Pinpoint the cell where the given text exists, returning its (X, Y) midpoint coordinate. 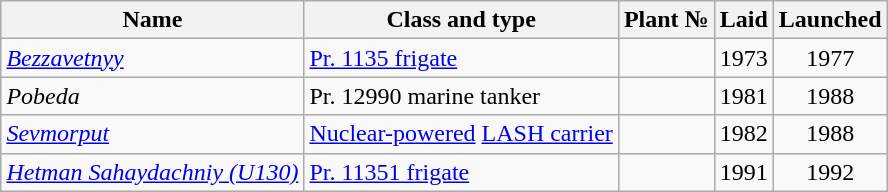
Pr. 11351 frigate (461, 172)
Class and type (461, 20)
Plant № (666, 20)
1982 (744, 134)
Bezzavetnyy (152, 58)
Launched (830, 20)
Pr. 1135 frigate (461, 58)
Name (152, 20)
1992 (830, 172)
1981 (744, 96)
Sevmorput (152, 134)
Hetman Sahaydachniy (U130) (152, 172)
Nuclear-powered LASH carrier (461, 134)
Pobeda (152, 96)
1991 (744, 172)
Pr. 12990 marine tanker (461, 96)
1973 (744, 58)
1977 (830, 58)
Laid (744, 20)
